Find where the given text appears and provide that cell's center as [x, y] coordinate. 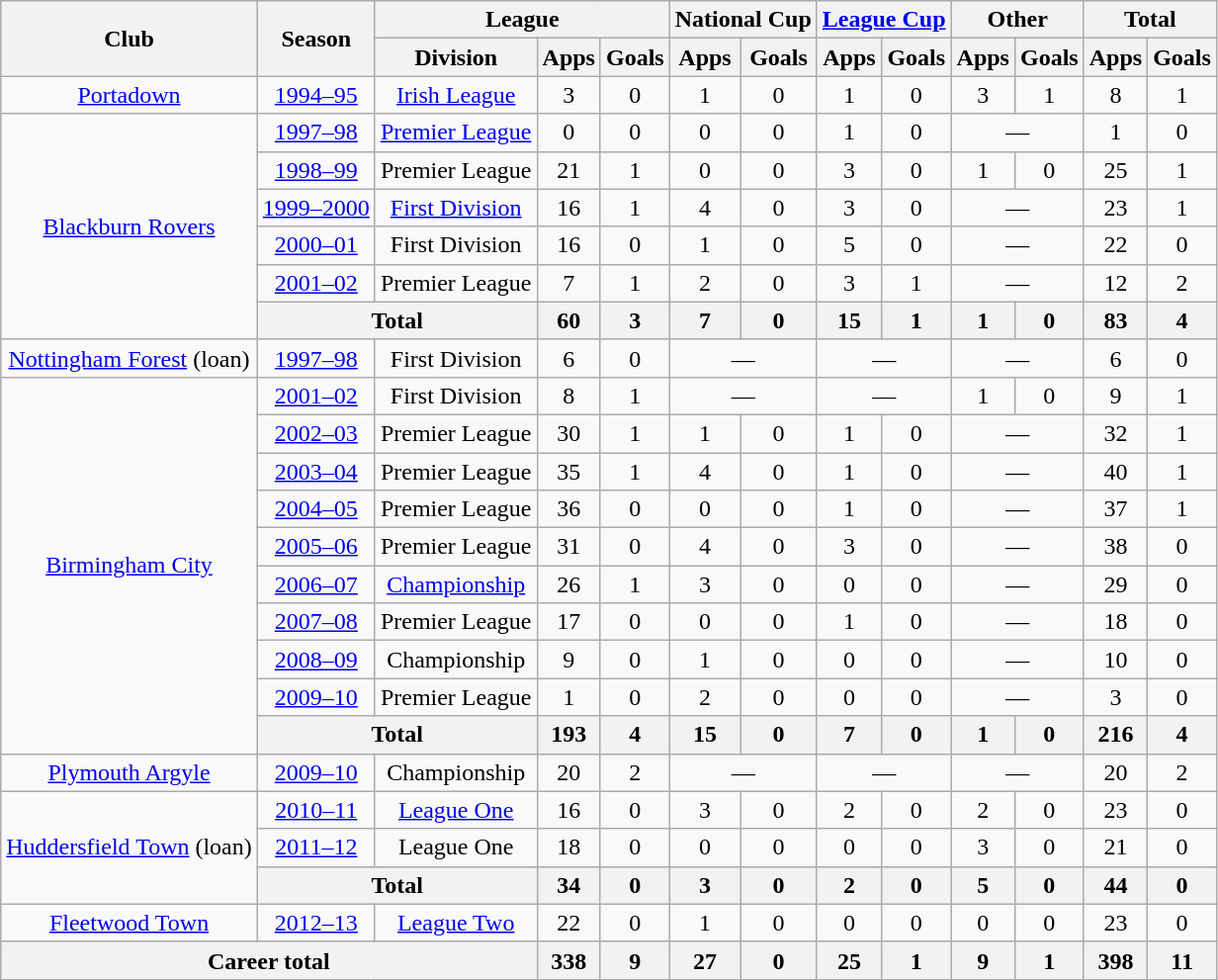
38 [1115, 547]
2003–04 [316, 472]
2002–03 [316, 433]
Blackburn Rovers [130, 226]
League [522, 20]
29 [1115, 584]
32 [1115, 433]
193 [568, 735]
17 [568, 622]
National Cup [743, 20]
338 [568, 960]
83 [1115, 320]
Portadown [130, 95]
31 [568, 547]
Irish League [456, 95]
12 [1115, 283]
26 [568, 584]
1999–2000 [316, 208]
Birmingham City [130, 566]
Nottingham Forest (loan) [130, 358]
60 [568, 320]
30 [568, 433]
34 [568, 885]
36 [568, 509]
44 [1115, 885]
Huddersfield Town (loan) [130, 847]
2012–13 [316, 923]
Fleetwood Town [130, 923]
2007–08 [316, 622]
1998–99 [316, 170]
Plymouth Argyle [130, 772]
Division [456, 57]
1994–95 [316, 95]
40 [1115, 472]
Other [1017, 20]
2008–09 [316, 660]
37 [1115, 509]
27 [705, 960]
398 [1115, 960]
Club [130, 39]
2004–05 [316, 509]
Season [316, 39]
10 [1115, 660]
2000–01 [316, 245]
League Cup [884, 20]
2006–07 [316, 584]
2010–11 [316, 810]
Career total [269, 960]
11 [1182, 960]
35 [568, 472]
League Two [456, 923]
2011–12 [316, 847]
2005–06 [316, 547]
216 [1115, 735]
